Find where the given text appears and provide that cell's center as (X, Y) coordinate. 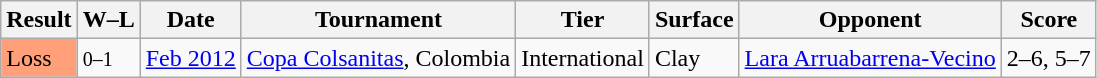
Lara Arruabarrena-Vecino (870, 58)
Tier (583, 20)
Clay (694, 58)
Copa Colsanitas, Colombia (378, 58)
Loss (39, 58)
Date (190, 20)
W–L (108, 20)
International (583, 58)
2–6, 5–7 (1048, 58)
Tournament (378, 20)
0–1 (108, 58)
Feb 2012 (190, 58)
Opponent (870, 20)
Score (1048, 20)
Result (39, 20)
Surface (694, 20)
